Return the (x, y) coordinate for the center point of the cell that contains the specified text.  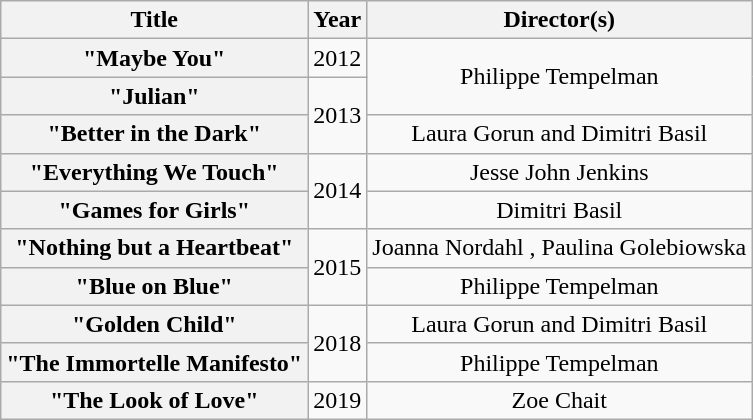
"Nothing but a Heartbeat" (154, 248)
Joanna Nordahl , Paulina Golebiowska (560, 248)
"Games for Girls" (154, 210)
"The Look of Love" (154, 400)
"Better in the Dark" (154, 134)
2014 (338, 191)
Dimitri Basil (560, 210)
"Blue on Blue" (154, 286)
Director(s) (560, 20)
2019 (338, 400)
"Everything We Touch" (154, 172)
"The Immortelle Manifesto" (154, 362)
Zoe Chait (560, 400)
Title (154, 20)
"Golden Child" (154, 324)
"Maybe You" (154, 58)
2018 (338, 343)
"Julian" (154, 96)
Jesse John Jenkins (560, 172)
2013 (338, 115)
Year (338, 20)
2012 (338, 58)
2015 (338, 267)
